Scan for the cell matching the given text and deliver its [X, Y] coordinate at center. 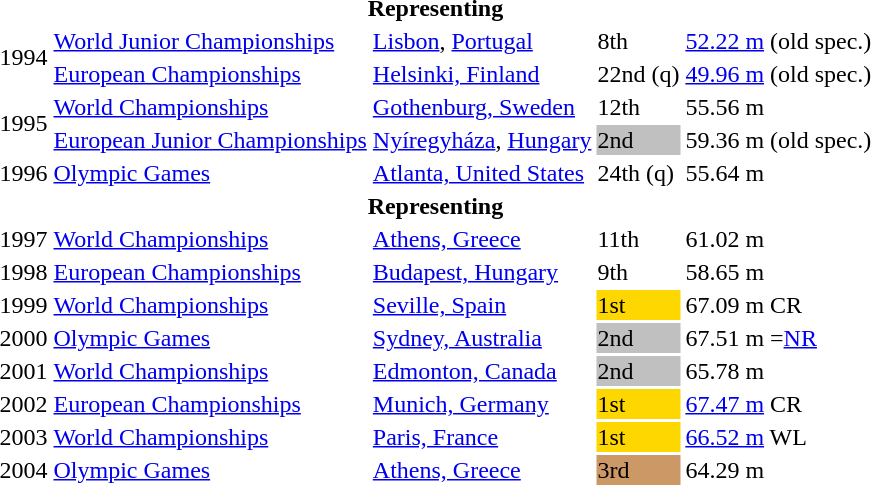
8th [638, 41]
9th [638, 272]
World Junior Championships [210, 41]
11th [638, 239]
Seville, Spain [482, 305]
Munich, Germany [482, 404]
Lisbon, Portugal [482, 41]
Sydney, Australia [482, 338]
European Junior Championships [210, 140]
Paris, France [482, 437]
Nyíregyháza, Hungary [482, 140]
22nd (q) [638, 74]
Helsinki, Finland [482, 74]
12th [638, 107]
Edmonton, Canada [482, 371]
Atlanta, United States [482, 173]
Budapest, Hungary [482, 272]
Gothenburg, Sweden [482, 107]
3rd [638, 470]
24th (q) [638, 173]
